Provide the [x, y] coordinate of the cell's center where the given text is located.  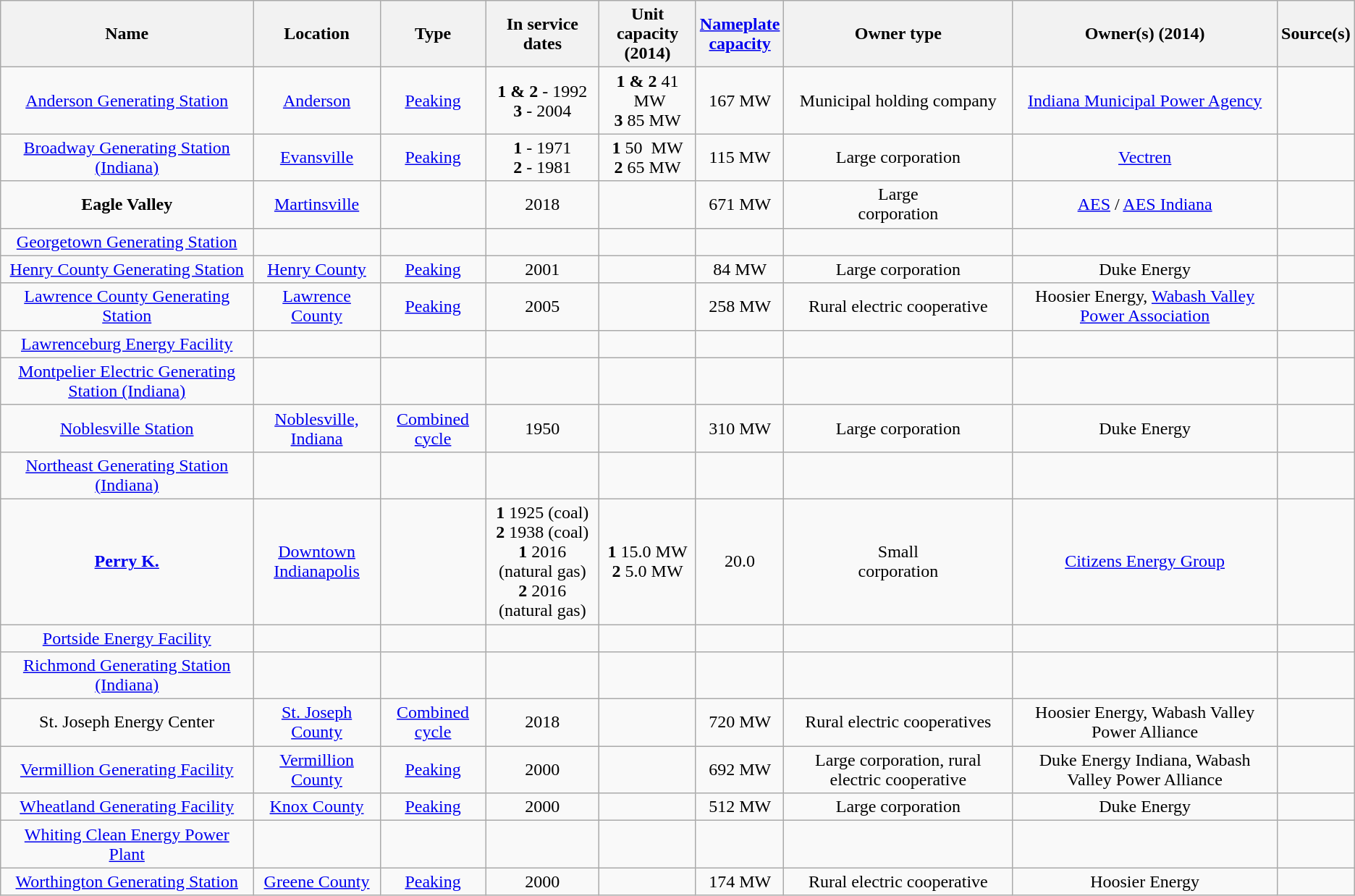
1 1925 (coal) 2 1938 (coal)1 2016 (natural gas) 2 2016 (natural gas) [543, 562]
1 & 2 41 MW 3 85 MW [647, 101]
Anderson Generating Station [127, 101]
20.0 [740, 562]
Whiting Clean Energy Power Plant [127, 844]
115 MW [740, 158]
Northeast Generating Station (Indiana) [127, 475]
174 MW [740, 882]
1950 [543, 428]
Broadway Generating Station (Indiana) [127, 158]
258 MW [740, 307]
692 MW [740, 770]
Greene County [317, 882]
1 & 2 - 1992 3 - 2004 [543, 101]
Nameplate capacity [740, 34]
Rural electric cooperatives [898, 722]
1 15.0 MW 2 5.0 MW [647, 562]
Vermillion Generating Facility [127, 770]
Owner(s) (2014) [1145, 34]
Anderson [317, 101]
1 - 1971 2 - 1981 [543, 158]
Knox County [317, 807]
Hoosier Energy, Wabash Valley Power Alliance [1145, 722]
84 MW [740, 269]
167 MW [740, 101]
Downtown Indianapolis [317, 562]
Citizens Energy Group [1145, 562]
512 MW [740, 807]
In service dates [543, 34]
Montpelier Electric Generating Station (Indiana) [127, 381]
Georgetown Generating Station [127, 242]
Portside Energy Facility [127, 638]
Unit capacity (2014) [647, 34]
Location [317, 34]
St. Joseph County [317, 722]
Henry County [317, 269]
Large corporation, rural electric cooperative [898, 770]
Perry K. [127, 562]
Indiana Municipal Power Agency [1145, 101]
Worthington Generating Station [127, 882]
Type [433, 34]
Duke Energy Indiana, Wabash Valley Power Alliance [1145, 770]
Richmond Generating Station (Indiana) [127, 676]
Small corporation [898, 562]
St. Joseph Energy Center [127, 722]
Evansville [317, 158]
Noblesville, Indiana [317, 428]
Lawrence County [317, 307]
720 MW [740, 722]
Source(s) [1316, 34]
671 MW [740, 204]
Wheatland Generating Facility [127, 807]
Vermillion County [317, 770]
2005 [543, 307]
310 MW [740, 428]
Lawrence County Generating Station [127, 307]
Martinsville [317, 204]
Hoosier Energy, Wabash Valley Power Association [1145, 307]
Owner type [898, 34]
Municipal holding company [898, 101]
Vectren [1145, 158]
Hoosier Energy [1145, 882]
Noblesville Station [127, 428]
Eagle Valley [127, 204]
Name [127, 34]
AES / AES Indiana [1145, 204]
Lawrenceburg Energy Facility [127, 344]
1 50 MW 2 65 MW [647, 158]
Henry County Generating Station [127, 269]
2001 [543, 269]
